Find where the given text appears and provide that cell's center as (X, Y) coordinate. 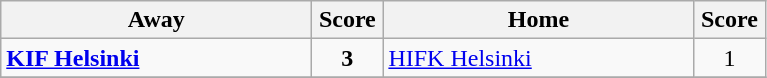
Away (156, 20)
1 (730, 58)
3 (348, 58)
Home (538, 20)
KIF Helsinki (156, 58)
HIFK Helsinki (538, 58)
